Scan for the cell matching the given text and deliver its (X, Y) coordinate at center. 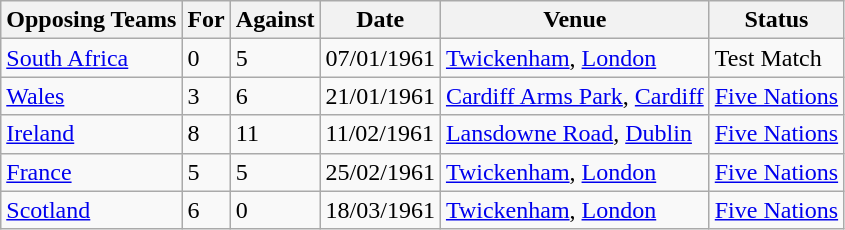
France (92, 172)
18/03/1961 (380, 210)
Scotland (92, 210)
Cardiff Arms Park, Cardiff (574, 96)
07/01/1961 (380, 58)
11/02/1961 (380, 134)
11 (275, 134)
Test Match (776, 58)
Wales (92, 96)
25/02/1961 (380, 172)
Venue (574, 20)
Against (275, 20)
8 (206, 134)
Lansdowne Road, Dublin (574, 134)
3 (206, 96)
South Africa (92, 58)
Opposing Teams (92, 20)
Date (380, 20)
Status (776, 20)
Ireland (92, 134)
21/01/1961 (380, 96)
For (206, 20)
